From the cell containing the given text, extract its center point as (X, Y) coordinate. 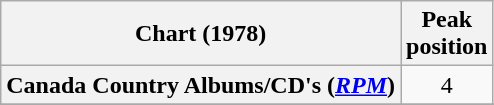
Chart (1978) (201, 34)
Peak position (447, 34)
4 (447, 85)
Canada Country Albums/CD's (RPM) (201, 85)
